For the text-containing cell, return its midpoint in [x, y] coordinate format. 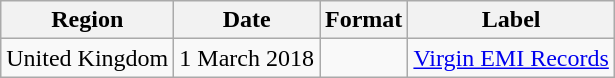
1 March 2018 [247, 58]
Format [364, 20]
Label [511, 20]
Date [247, 20]
Virgin EMI Records [511, 58]
Region [88, 20]
United Kingdom [88, 58]
